For the text-containing cell, return its midpoint in [x, y] coordinate format. 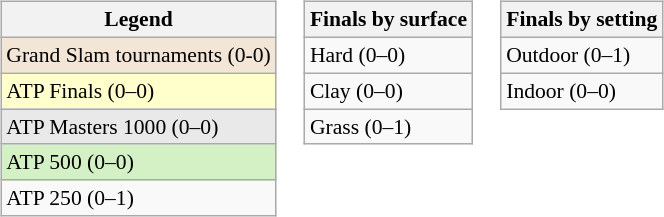
Finals by setting [582, 20]
Hard (0–0) [388, 55]
Outdoor (0–1) [582, 55]
ATP 250 (0–1) [138, 198]
Legend [138, 20]
Grass (0–1) [388, 127]
Indoor (0–0) [582, 91]
Grand Slam tournaments (0-0) [138, 55]
Finals by surface [388, 20]
ATP 500 (0–0) [138, 162]
Clay (0–0) [388, 91]
ATP Masters 1000 (0–0) [138, 127]
ATP Finals (0–0) [138, 91]
